Provide the (X, Y) coordinate of the cell's center where the given text is located.  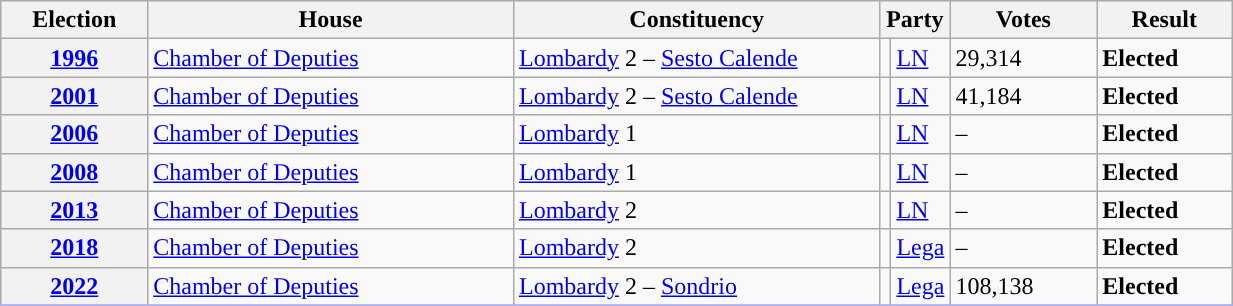
29,314 (1024, 58)
2008 (74, 172)
41,184 (1024, 96)
2001 (74, 96)
Constituency (696, 20)
108,138 (1024, 286)
Party (915, 20)
2018 (74, 248)
Result (1164, 20)
2022 (74, 286)
Votes (1024, 20)
Election (74, 20)
1996 (74, 58)
House (331, 20)
2006 (74, 134)
Lombardy 2 – Sondrio (696, 286)
2013 (74, 210)
